Scan for the cell matching the given text and deliver its [x, y] coordinate at center. 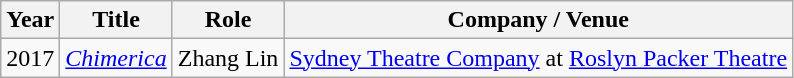
Company / Venue [538, 20]
Sydney Theatre Company at Roslyn Packer Theatre [538, 58]
Role [228, 20]
Year [30, 20]
Chimerica [116, 58]
Zhang Lin [228, 58]
Title [116, 20]
2017 [30, 58]
